Locate the cell with the specified text and output its [X, Y] center coordinate. 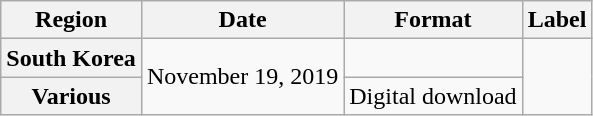
Format [433, 20]
Label [557, 20]
Digital download [433, 96]
Region [72, 20]
Date [242, 20]
November 19, 2019 [242, 77]
Various [72, 96]
South Korea [72, 58]
